Identify which cell holds the provided text, then report its [x, y] central coordinate. 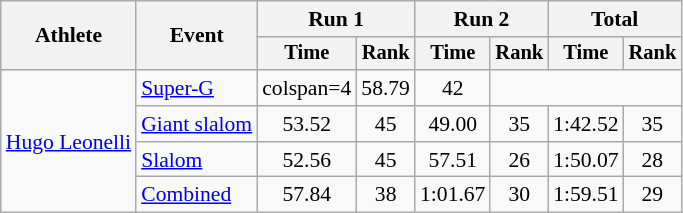
42 [452, 88]
Total [614, 19]
1:42.52 [586, 124]
1:50.07 [586, 160]
Giant slalom [196, 124]
Hugo Leonelli [68, 141]
Run 1 [336, 19]
26 [519, 160]
53.52 [306, 124]
Run 2 [482, 19]
colspan=4 [306, 88]
57.51 [452, 160]
38 [386, 195]
Super-G [196, 88]
Event [196, 36]
29 [653, 195]
30 [519, 195]
57.84 [306, 195]
49.00 [452, 124]
52.56 [306, 160]
Athlete [68, 36]
1:59.51 [586, 195]
28 [653, 160]
1:01.67 [452, 195]
Slalom [196, 160]
Combined [196, 195]
58.79 [386, 88]
